From the cell containing the given text, extract its center point as [x, y] coordinate. 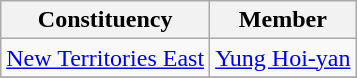
New Territories East [106, 58]
Member [283, 20]
Constituency [106, 20]
Yung Hoi-yan [283, 58]
